Find where the given text appears and provide that cell's center as (X, Y) coordinate. 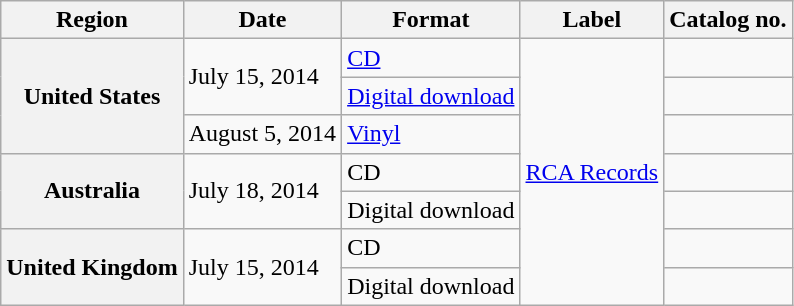
United Kingdom (92, 267)
Region (92, 20)
August 5, 2014 (262, 134)
RCA Records (592, 172)
Catalog no. (728, 20)
Label (592, 20)
Date (262, 20)
United States (92, 96)
July 18, 2014 (262, 191)
Format (431, 20)
Australia (92, 191)
Vinyl (431, 134)
